Extract the (x, y) coordinate from the center of the cell holding the provided text.  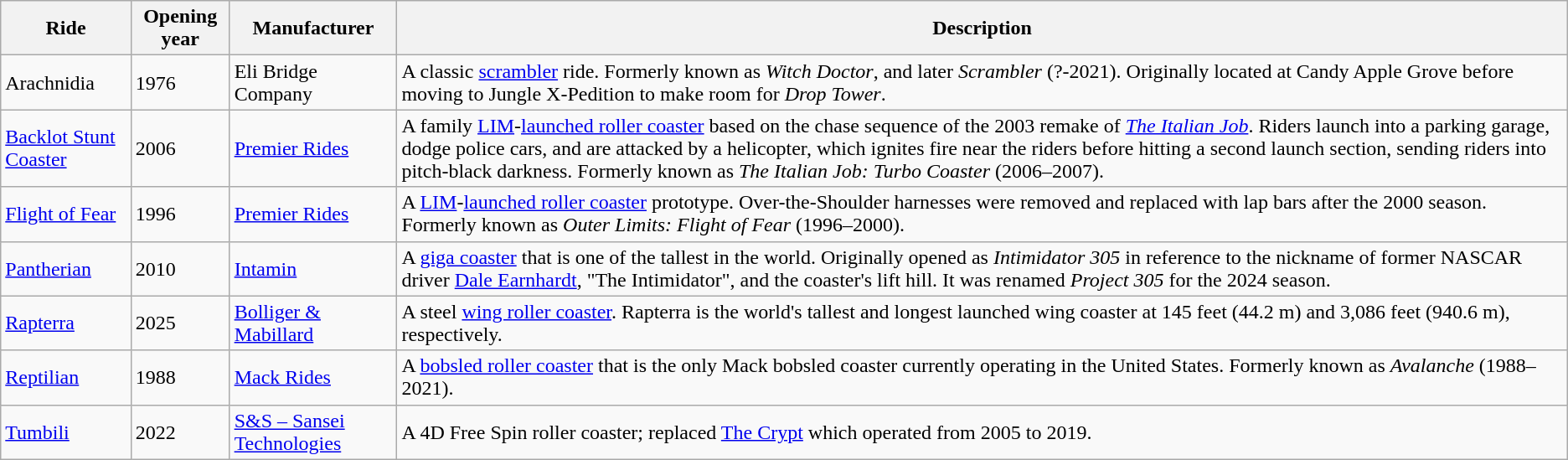
Pantherian (66, 268)
2025 (180, 323)
Bolliger & Mabillard (313, 323)
Intamin (313, 268)
Description (982, 28)
S&S – Sansei Technologies (313, 432)
A 4D Free Spin roller coaster; replaced The Crypt which operated from 2005 to 2019. (982, 432)
2022 (180, 432)
Backlot Stunt Coaster (66, 148)
Arachnidia (66, 82)
1976 (180, 82)
A bobsled roller coaster that is the only Mack bobsled coaster currently operating in the United States. Formerly known as Avalanche (1988–2021). (982, 377)
Tumbili (66, 432)
Eli Bridge Company (313, 82)
Ride (66, 28)
2006 (180, 148)
Flight of Fear (66, 214)
Reptilian (66, 377)
Manufacturer (313, 28)
Mack Rides (313, 377)
2010 (180, 268)
Opening year (180, 28)
1996 (180, 214)
1988 (180, 377)
Rapterra (66, 323)
